Capture the cell that displays the provided text and extract its [x, y] central coordinate. 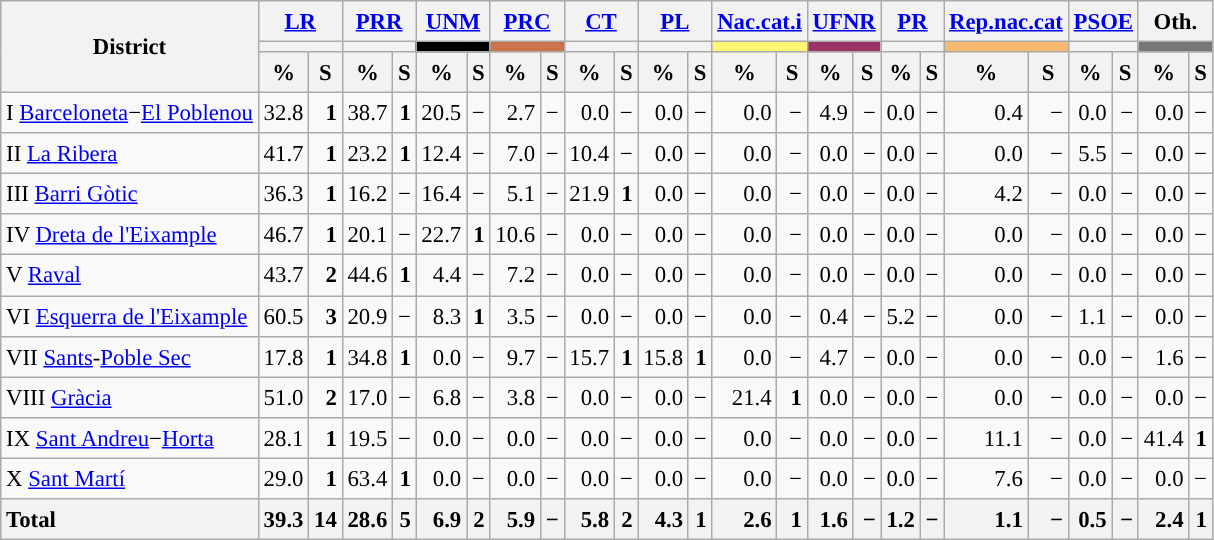
5.2 [900, 316]
2.4 [1163, 520]
5.9 [515, 520]
LR [300, 22]
6.9 [441, 520]
41.7 [283, 154]
1.2 [900, 520]
III Barri Gòtic [130, 194]
5.1 [515, 194]
9.7 [515, 356]
15.8 [663, 356]
I Barceloneta−El Poblenou [130, 114]
PR [912, 22]
34.8 [367, 356]
60.5 [283, 316]
22.7 [441, 234]
20.1 [367, 234]
PRC [527, 22]
Oth. [1175, 22]
63.4 [367, 478]
CT [601, 22]
VIII Gràcia [130, 398]
6.8 [441, 398]
5 [404, 520]
36.3 [283, 194]
X Sant Martí [130, 478]
7.0 [515, 154]
44.6 [367, 276]
21.9 [589, 194]
5.5 [1090, 154]
4.2 [986, 194]
11.1 [986, 438]
UFNR [844, 22]
8.3 [441, 316]
IX Sant Andreu−Horta [130, 438]
28.1 [283, 438]
38.7 [367, 114]
3.8 [515, 398]
28.6 [367, 520]
2.7 [515, 114]
17.0 [367, 398]
II La Ribera [130, 154]
2.6 [744, 520]
46.7 [283, 234]
41.4 [1163, 438]
PSOE [1103, 22]
PL [675, 22]
5.8 [589, 520]
4.7 [830, 356]
19.5 [367, 438]
Rep.nac.cat [1006, 22]
IV Dreta de l'Eixample [130, 234]
4.3 [663, 520]
32.8 [283, 114]
3.5 [515, 316]
17.8 [283, 356]
43.7 [283, 276]
PRR [379, 22]
15.7 [589, 356]
20.9 [367, 316]
VII Sants-Poble Sec [130, 356]
23.2 [367, 154]
10.6 [515, 234]
3 [326, 316]
V Raval [130, 276]
4.9 [830, 114]
7.6 [986, 478]
29.0 [283, 478]
VI Esquerra de l'Eixample [130, 316]
10.4 [589, 154]
7.2 [515, 276]
39.3 [283, 520]
0.5 [1090, 520]
16.2 [367, 194]
16.4 [441, 194]
12.4 [441, 154]
Nac.cat.i [760, 22]
UNM [453, 22]
20.5 [441, 114]
District [130, 47]
21.4 [744, 398]
14 [326, 520]
4.4 [441, 276]
51.0 [283, 398]
Total [130, 520]
